Return (X, Y) of the center of cell containing provided text 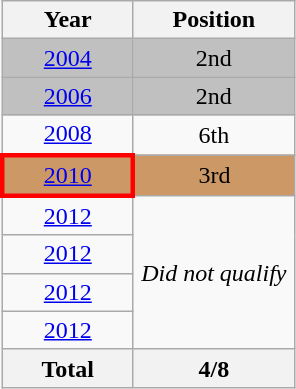
3rd (214, 174)
Year (68, 20)
Did not qualify (214, 273)
Total (68, 368)
2006 (68, 96)
4/8 (214, 368)
2004 (68, 58)
2008 (68, 135)
6th (214, 135)
2010 (68, 174)
Position (214, 20)
